Locate the cell with the specified text and output its (X, Y) center coordinate. 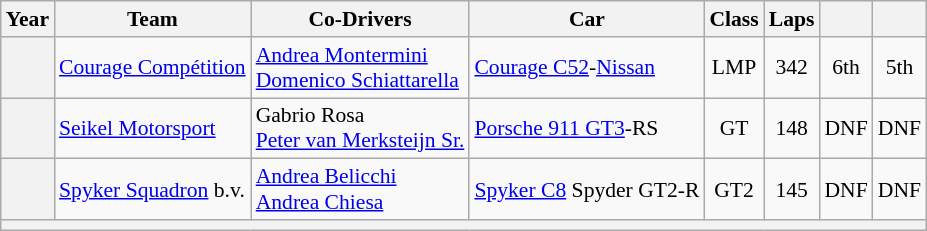
LMP (734, 68)
Car (586, 19)
Andrea Belicchi Andrea Chiesa (360, 190)
6th (846, 68)
GT2 (734, 190)
Andrea Montermini Domenico Schiattarella (360, 68)
5th (900, 68)
Porsche 911 GT3-RS (586, 128)
Spyker Squadron b.v. (152, 190)
GT (734, 128)
342 (792, 68)
Spyker C8 Spyder GT2-R (586, 190)
148 (792, 128)
Seikel Motorsport (152, 128)
Gabrio Rosa Peter van Merksteijn Sr. (360, 128)
Co-Drivers (360, 19)
Laps (792, 19)
Team (152, 19)
Courage Compétition (152, 68)
Year (28, 19)
145 (792, 190)
Class (734, 19)
Courage C52-Nissan (586, 68)
